Capture the cell that displays the provided text and extract its [x, y] central coordinate. 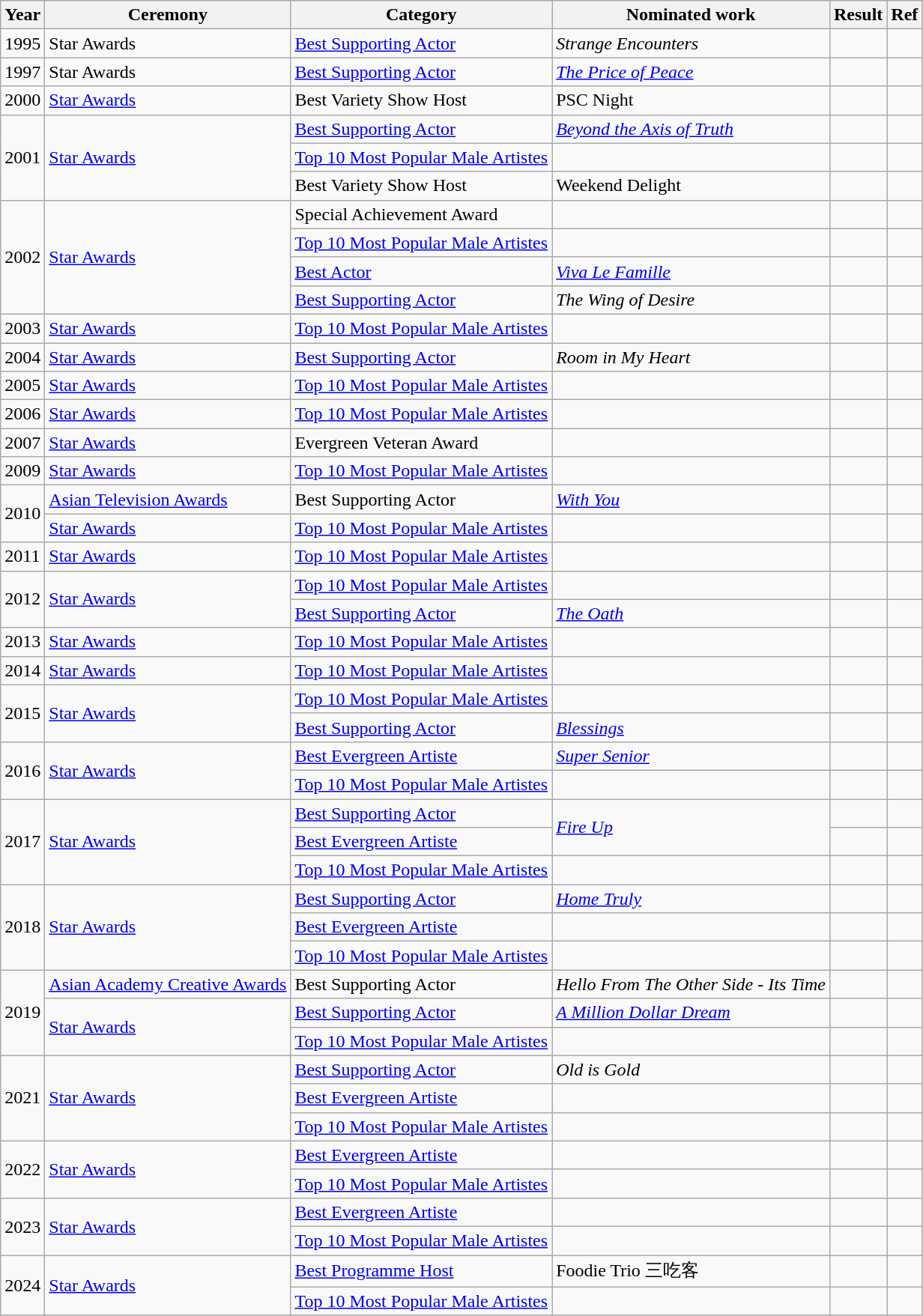
Special Achievement Award [421, 214]
2019 [22, 1013]
The Oath [691, 613]
2022 [22, 1169]
Super Senior [691, 756]
2023 [22, 1226]
2002 [22, 257]
Old is Gold [691, 1070]
2000 [22, 100]
Nominated work [691, 15]
The Price of Peace [691, 72]
Best Actor [421, 271]
1995 [22, 43]
Year [22, 15]
Result [858, 15]
Ref [905, 15]
2024 [22, 1285]
Weekend Delight [691, 186]
2005 [22, 386]
A Million Dollar Dream [691, 1013]
2017 [22, 841]
2011 [22, 557]
Asian Academy Creative Awards [168, 984]
2006 [22, 414]
Asian Television Awards [168, 500]
Best Programme Host [421, 1272]
2003 [22, 328]
2014 [22, 670]
PSC Night [691, 100]
2013 [22, 642]
2010 [22, 514]
The Wing of Desire [691, 300]
Hello From The Other Side - Its Time [691, 984]
Home Truly [691, 899]
2016 [22, 770]
Beyond the Axis of Truth [691, 129]
1997 [22, 72]
Viva Le Famille [691, 271]
Blessings [691, 727]
Foodie Trio 三吃客 [691, 1272]
2021 [22, 1098]
2007 [22, 443]
2015 [22, 713]
2012 [22, 599]
Evergreen Veteran Award [421, 443]
2018 [22, 927]
2009 [22, 471]
Fire Up [691, 827]
With You [691, 500]
Strange Encounters [691, 43]
2004 [22, 357]
2001 [22, 157]
Ceremony [168, 15]
Room in My Heart [691, 357]
Category [421, 15]
